Find where the given text appears and provide that cell's center as [x, y] coordinate. 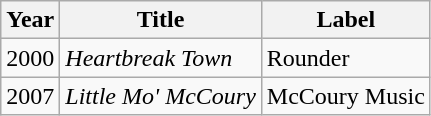
Label [346, 20]
Little Mo' McCoury [161, 96]
2000 [30, 58]
2007 [30, 96]
McCoury Music [346, 96]
Title [161, 20]
Rounder [346, 58]
Heartbreak Town [161, 58]
Year [30, 20]
